Determine the (x, y) coordinate at the center of the cell enclosing the given text.  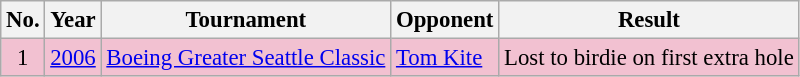
Boeing Greater Seattle Classic (246, 58)
2006 (73, 58)
Year (73, 20)
Tom Kite (445, 58)
Result (649, 20)
Tournament (246, 20)
1 (23, 58)
No. (23, 20)
Lost to birdie on first extra hole (649, 58)
Opponent (445, 20)
